Pinpoint the cell where the given text exists, returning its [x, y] midpoint coordinate. 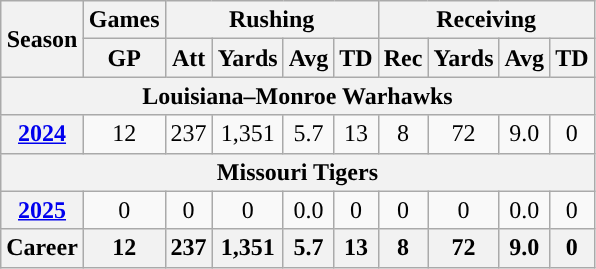
Games [124, 20]
Rec [403, 58]
Missouri Tigers [298, 172]
2025 [42, 210]
Rushing [272, 20]
Louisiana–Monroe Warhawks [298, 96]
Career [42, 248]
Season [42, 39]
Receiving [486, 20]
Att [188, 58]
2024 [42, 134]
GP [124, 58]
